Pinpoint the cell where the given text exists, returning its (x, y) midpoint coordinate. 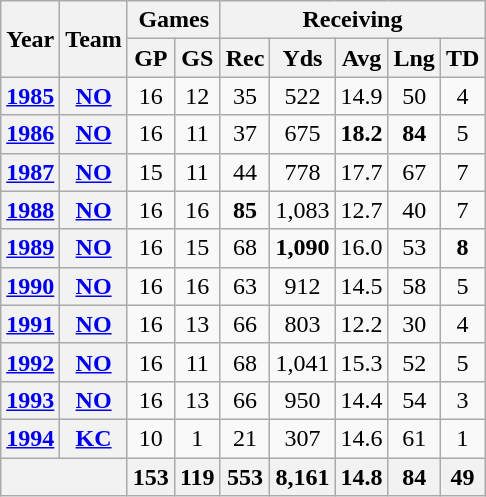
1993 (30, 400)
1990 (30, 286)
49 (462, 477)
522 (302, 96)
30 (414, 324)
Lng (414, 58)
40 (414, 210)
17.7 (362, 172)
12.2 (362, 324)
37 (245, 134)
50 (414, 96)
1991 (30, 324)
18.2 (362, 134)
803 (302, 324)
Avg (362, 58)
63 (245, 286)
1985 (30, 96)
1,083 (302, 210)
12.7 (362, 210)
1988 (30, 210)
14.9 (362, 96)
61 (414, 438)
Year (30, 39)
12 (197, 96)
675 (302, 134)
8 (462, 248)
35 (245, 96)
1986 (30, 134)
119 (197, 477)
44 (245, 172)
58 (414, 286)
52 (414, 362)
14.8 (362, 477)
8,161 (302, 477)
85 (245, 210)
67 (414, 172)
21 (245, 438)
10 (150, 438)
1994 (30, 438)
1,090 (302, 248)
1989 (30, 248)
54 (414, 400)
14.6 (362, 438)
14.4 (362, 400)
16.0 (362, 248)
950 (302, 400)
Rec (245, 58)
KC (94, 438)
14.5 (362, 286)
Team (94, 39)
153 (150, 477)
Yds (302, 58)
53 (414, 248)
307 (302, 438)
GS (197, 58)
1992 (30, 362)
TD (462, 58)
15.3 (362, 362)
3 (462, 400)
GP (150, 58)
1,041 (302, 362)
553 (245, 477)
778 (302, 172)
Receiving (352, 20)
1987 (30, 172)
Games (174, 20)
912 (302, 286)
